Return [x, y] of the center of cell containing provided text 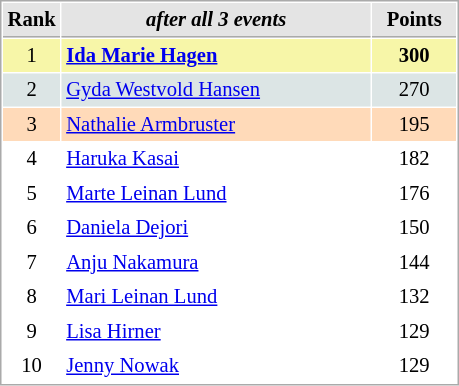
144 [414, 262]
Rank [32, 20]
Gyda Westvold Hansen [216, 90]
182 [414, 158]
Mari Leinan Lund [216, 296]
7 [32, 262]
1 [32, 56]
Daniela Dejori [216, 228]
300 [414, 56]
176 [414, 194]
2 [32, 90]
Ida Marie Hagen [216, 56]
Jenny Nowak [216, 366]
3 [32, 124]
Anju Nakamura [216, 262]
5 [32, 194]
6 [32, 228]
150 [414, 228]
Nathalie Armbruster [216, 124]
Points [414, 20]
132 [414, 296]
8 [32, 296]
Lisa Hirner [216, 332]
Marte Leinan Lund [216, 194]
Haruka Kasai [216, 158]
10 [32, 366]
270 [414, 90]
195 [414, 124]
after all 3 events [216, 20]
4 [32, 158]
9 [32, 332]
